Return (X, Y) of the center of cell containing provided text 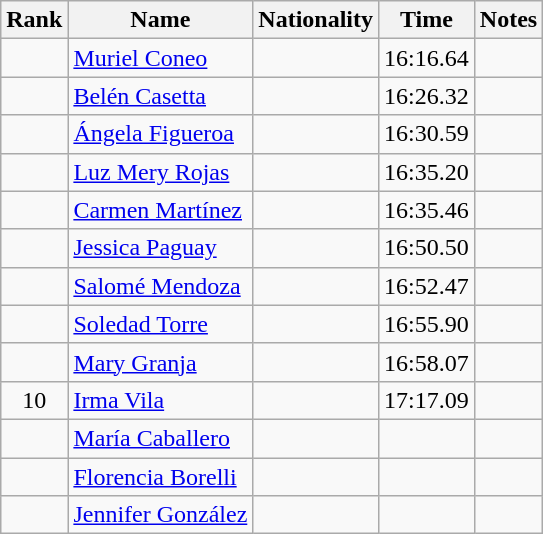
16:55.90 (427, 324)
Mary Granja (160, 362)
Time (427, 20)
Luz Mery Rojas (160, 172)
María Caballero (160, 438)
10 (34, 400)
16:35.46 (427, 210)
16:35.20 (427, 172)
16:26.32 (427, 96)
Notes (508, 20)
Jessica Paguay (160, 248)
Belén Casetta (160, 96)
Name (160, 20)
Nationality (316, 20)
Salomé Mendoza (160, 286)
17:17.09 (427, 400)
Ángela Figueroa (160, 134)
Muriel Coneo (160, 58)
16:16.64 (427, 58)
Rank (34, 20)
16:58.07 (427, 362)
16:30.59 (427, 134)
Florencia Borelli (160, 477)
Jennifer González (160, 515)
Soledad Torre (160, 324)
Carmen Martínez (160, 210)
Irma Vila (160, 400)
16:52.47 (427, 286)
16:50.50 (427, 248)
